Extract the [x, y] coordinate from the center of the cell holding the provided text.  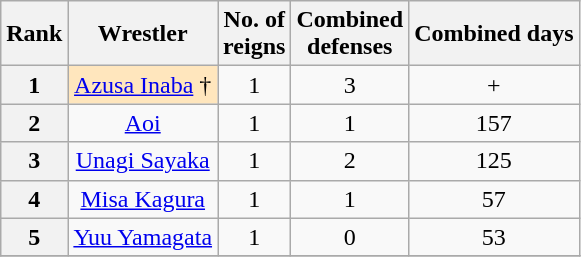
Unagi Sayaka [143, 161]
157 [494, 123]
5 [34, 237]
Combineddefenses [350, 34]
Combined days [494, 34]
Yuu Yamagata [143, 237]
Azusa Inaba † [143, 85]
Rank [34, 34]
53 [494, 237]
Aoi [143, 123]
No. ofreigns [254, 34]
57 [494, 199]
0 [350, 237]
Misa Kagura [143, 199]
125 [494, 161]
+ [494, 85]
Wrestler [143, 34]
4 [34, 199]
